Search for the cell housing the specified text and yield its (X, Y) center coordinate. 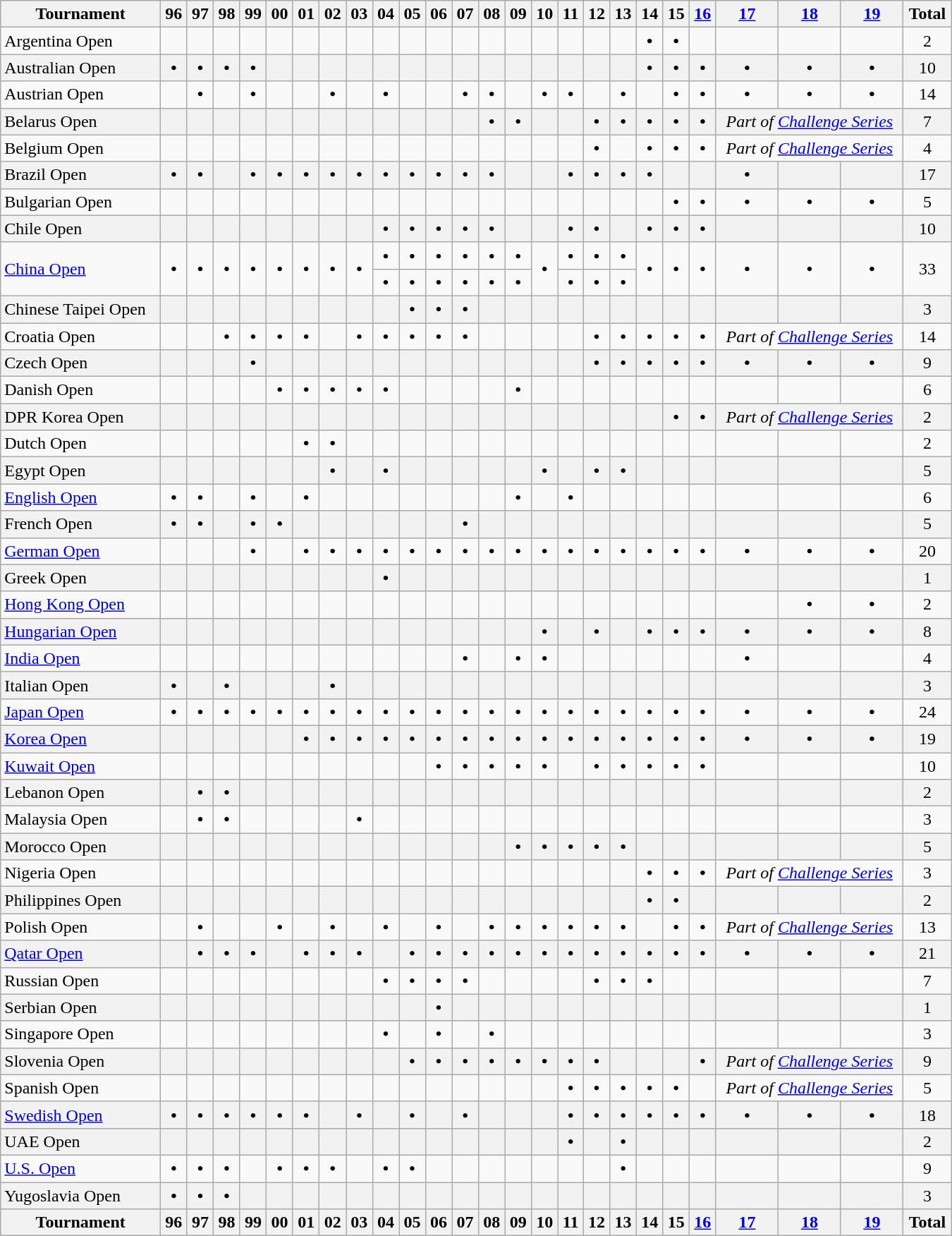
Hungarian Open (80, 631)
German Open (80, 551)
China Open (80, 269)
Australian Open (80, 68)
Qatar Open (80, 954)
Yugoslavia Open (80, 1196)
Brazil Open (80, 175)
Bulgarian Open (80, 202)
33 (928, 269)
Croatia Open (80, 337)
Swedish Open (80, 1115)
Austrian Open (80, 95)
U.S. Open (80, 1168)
English Open (80, 497)
21 (928, 954)
Czech Open (80, 363)
Nigeria Open (80, 873)
8 (928, 631)
Russian Open (80, 981)
DPR Korea Open (80, 417)
UAE Open (80, 1141)
Kuwait Open (80, 765)
Singapore Open (80, 1034)
India Open (80, 658)
Malaysia Open (80, 820)
Chile Open (80, 229)
Japan Open (80, 712)
Greek Open (80, 578)
Belgium Open (80, 148)
French Open (80, 524)
Dutch Open (80, 444)
Polish Open (80, 927)
Hong Kong Open (80, 605)
Morocco Open (80, 847)
Spanish Open (80, 1088)
Lebanon Open (80, 793)
Argentina Open (80, 41)
Slovenia Open (80, 1061)
Serbian Open (80, 1007)
Philippines Open (80, 900)
20 (928, 551)
Korea Open (80, 739)
Belarus Open (80, 121)
Egypt Open (80, 471)
Danish Open (80, 390)
Chinese Taipei Open (80, 309)
Italian Open (80, 685)
24 (928, 712)
